Scan for the cell matching the given text and deliver its (X, Y) coordinate at center. 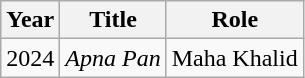
Apna Pan (113, 58)
Year (30, 20)
Maha Khalid (234, 58)
Role (234, 20)
2024 (30, 58)
Title (113, 20)
